Capture the cell that displays the provided text and extract its (x, y) central coordinate. 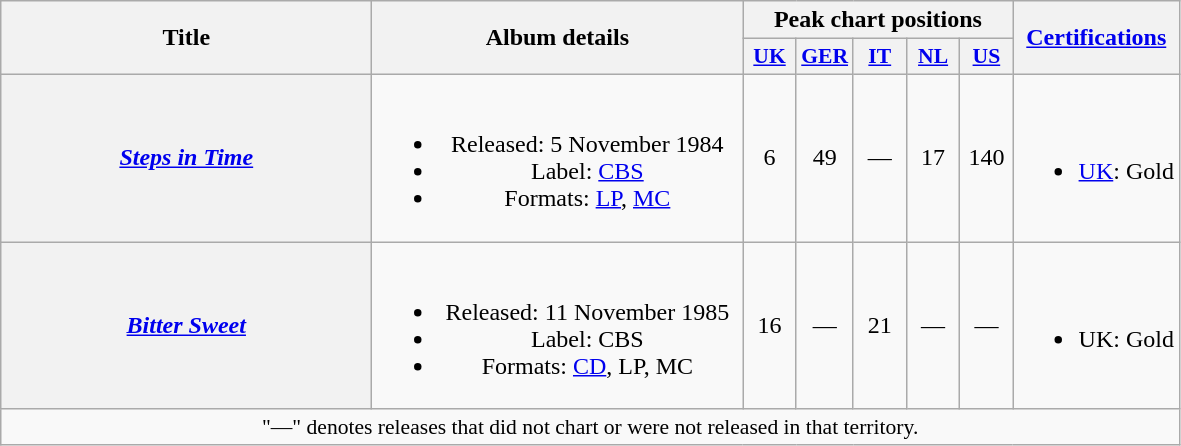
Bitter Sweet (186, 326)
"—" denotes releases that did not chart or were not released in that territory. (590, 427)
49 (824, 158)
Title (186, 38)
16 (770, 326)
6 (770, 158)
US (986, 57)
Released: 11 November 1985Label: CBSFormats: CD, LP, MC (558, 326)
NL (932, 57)
IT (880, 57)
GER (824, 57)
21 (880, 326)
Steps in Time (186, 158)
Album details (558, 38)
Released: 5 November 1984Label: CBSFormats: LP, MC (558, 158)
17 (932, 158)
Certifications (1096, 38)
140 (986, 158)
UK (770, 57)
Peak chart positions (878, 20)
